Determine the [X, Y] coordinate at the center of the cell enclosing the given text.  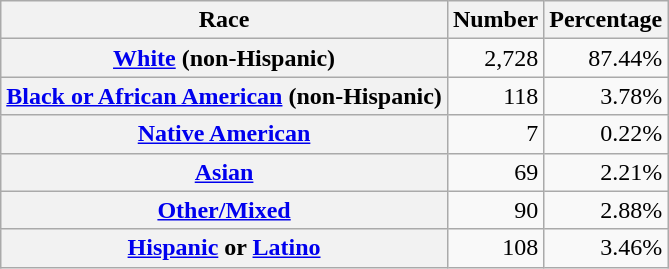
2.21% [606, 172]
Race [224, 20]
Hispanic or Latino [224, 248]
2,728 [495, 58]
Asian [224, 172]
69 [495, 172]
2.88% [606, 210]
Native American [224, 134]
Other/Mixed [224, 210]
0.22% [606, 134]
Percentage [606, 20]
118 [495, 96]
3.46% [606, 248]
108 [495, 248]
87.44% [606, 58]
90 [495, 210]
Black or African American (non-Hispanic) [224, 96]
3.78% [606, 96]
White (non-Hispanic) [224, 58]
Number [495, 20]
7 [495, 134]
